Capture the cell that displays the provided text and extract its [x, y] central coordinate. 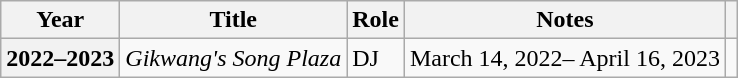
Gikwang's Song Plaza [234, 58]
DJ [376, 58]
Title [234, 20]
March 14, 2022– April 16, 2023 [564, 58]
Year [60, 20]
2022–2023 [60, 58]
Notes [564, 20]
Role [376, 20]
